Pinpoint the cell where the given text exists, returning its [x, y] midpoint coordinate. 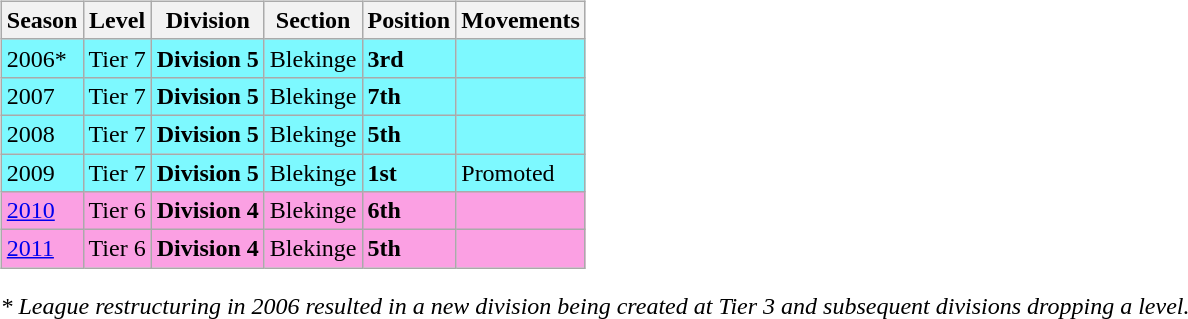
2006* [42, 58]
2007 [42, 96]
2008 [42, 134]
Movements [521, 20]
Season [42, 20]
3rd [409, 58]
6th [409, 211]
7th [409, 96]
2009 [42, 173]
Section [313, 20]
2011 [42, 249]
2010 [42, 211]
Position [409, 20]
Promoted [521, 173]
1st [409, 173]
Division [208, 20]
Level [117, 20]
